Search for the cell housing the specified text and yield its [X, Y] center coordinate. 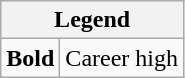
Career high [122, 58]
Bold [30, 58]
Legend [92, 20]
